Capture the cell that displays the provided text and extract its (X, Y) central coordinate. 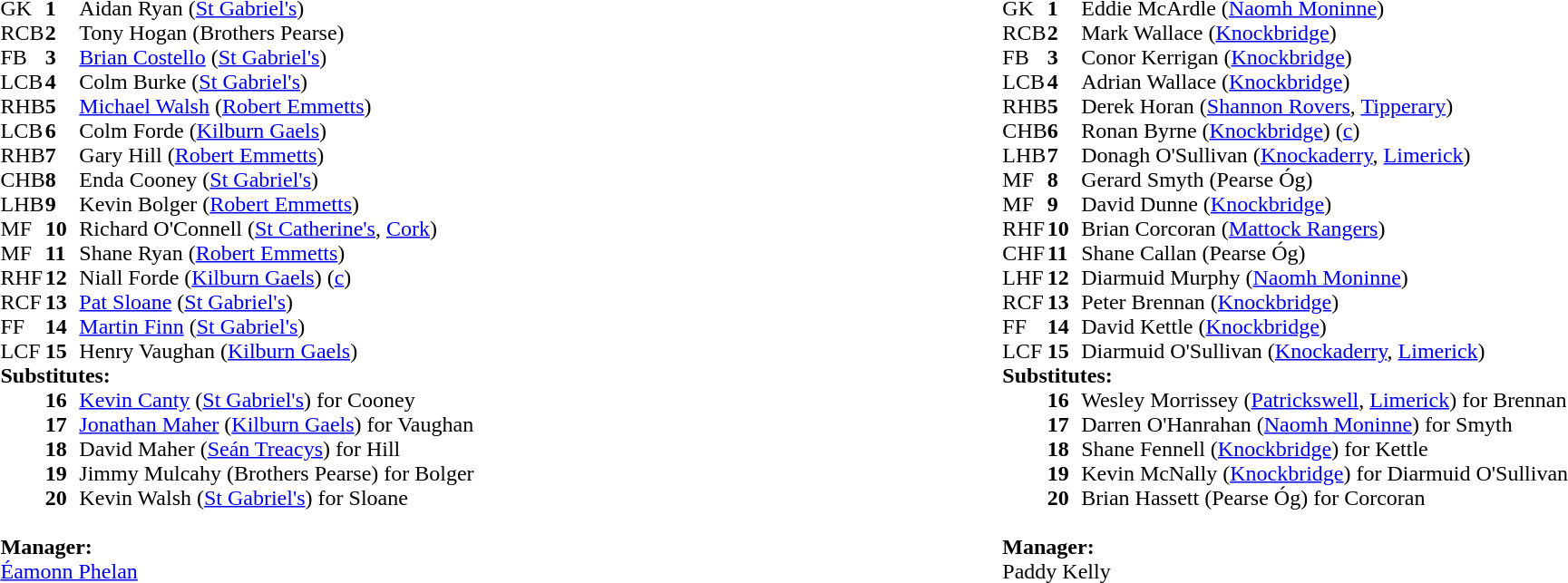
Peter Brennan (Knockbridge) (1324, 303)
Niall Forde (Kilburn Gaels) (c) (276, 277)
Conor Kerrigan (Knockbridge) (1324, 58)
Colm Burke (St Gabriel's) (276, 82)
Paddy Kelly (1285, 571)
Michael Walsh (Robert Emmetts) (276, 107)
Kevin Canty (St Gabriel's) for Cooney (276, 401)
Shane Fennell (Knockbridge) for Kettle (1324, 450)
Henry Vaughan (Kilburn Gaels) (276, 352)
CHF (1025, 254)
Éamonn Phelan (237, 571)
Jimmy Mulcahy (Brothers Pearse) for Bolger (276, 473)
Shane Ryan (Robert Emmetts) (276, 254)
David Dunne (Knockbridge) (1324, 205)
Brian Costello (St Gabriel's) (276, 58)
Diarmuid Murphy (Naomh Moninne) (1324, 277)
Brian Corcoran (Mattock Rangers) (1324, 228)
Donagh O'Sullivan (Knockaderry, Limerick) (1324, 156)
Kevin McNally (Knockbridge) for Diarmuid O'Sullivan (1324, 473)
Pat Sloane (St Gabriel's) (276, 303)
Derek Horan (Shannon Rovers, Tipperary) (1324, 107)
Shane Callan (Pearse Óg) (1324, 254)
Diarmuid O'Sullivan (Knockaderry, Limerick) (1324, 352)
LHF (1025, 277)
Ronan Byrne (Knockbridge) (c) (1324, 131)
Richard O'Connell (St Catherine's, Cork) (276, 228)
Darren O'Hanrahan (Naomh Moninne) for Smyth (1324, 424)
Gerard Smyth (Pearse Óg) (1324, 180)
Colm Forde (Kilburn Gaels) (276, 131)
Kevin Bolger (Robert Emmetts) (276, 205)
Wesley Morrissey (Patrickswell, Limerick) for Brennan (1324, 401)
Enda Cooney (St Gabriel's) (276, 180)
Gary Hill (Robert Emmetts) (276, 156)
Brian Hassett (Pearse Óg) for Corcoran (1324, 499)
David Kettle (Knockbridge) (1324, 326)
Adrian Wallace (Knockbridge) (1324, 82)
Mark Wallace (Knockbridge) (1324, 33)
Jonathan Maher (Kilburn Gaels) for Vaughan (276, 424)
Kevin Walsh (St Gabriel's) for Sloane (276, 499)
David Maher (Seán Treacys) for Hill (276, 450)
Martin Finn (St Gabriel's) (276, 326)
Tony Hogan (Brothers Pearse) (276, 33)
